Capture the cell that displays the provided text and extract its (X, Y) central coordinate. 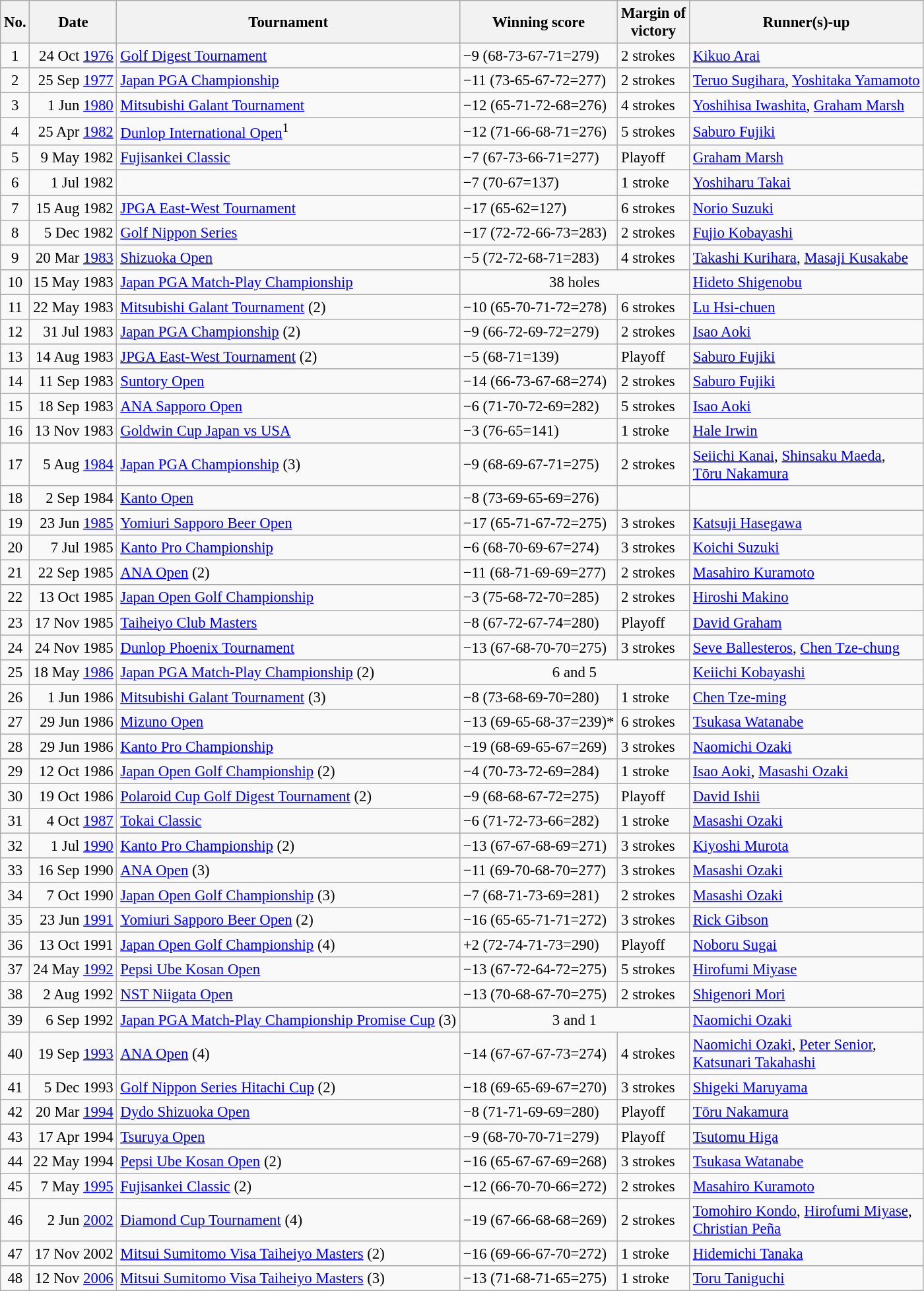
25 Sep 1977 (73, 81)
17 Nov 1985 (73, 622)
−9 (68-68-67-72=275) (539, 796)
NST Niigata Open (288, 995)
−13 (67-67-68-69=271) (539, 846)
31 (15, 821)
Kiyoshi Murota (807, 846)
15 (15, 406)
Yoshihisa Iwashita, Graham Marsh (807, 106)
David Graham (807, 622)
45 (15, 1186)
JPGA East-West Tournament (288, 208)
28 (15, 746)
Tsutomu Higa (807, 1137)
18 Sep 1983 (73, 406)
Japan PGA Championship (2) (288, 332)
6 and 5 (574, 672)
Fujisankei Classic (2) (288, 1186)
−9 (68-69-67-71=275) (539, 465)
Date (73, 22)
−16 (65-65-71-71=272) (539, 920)
22 Sep 1985 (73, 573)
47 (15, 1253)
Mitsui Sumitomo Visa Taiheiyo Masters (2) (288, 1253)
25 (15, 672)
1 Jul 1990 (73, 846)
13 Oct 1991 (73, 945)
20 (15, 548)
−6 (71-70-72-69=282) (539, 406)
7 Oct 1990 (73, 896)
2 (15, 81)
Japan Open Golf Championship (4) (288, 945)
−8 (71-71-69-69=280) (539, 1111)
−13 (69-65-68-37=239)* (539, 722)
−10 (65-70-71-72=278) (539, 307)
2 Aug 1992 (73, 995)
4 Oct 1987 (73, 821)
34 (15, 896)
−6 (71-72-73-66=282) (539, 821)
13 Oct 1985 (73, 598)
5 Aug 1984 (73, 465)
−3 (75-68-72-70=285) (539, 598)
19 (15, 523)
20 Mar 1994 (73, 1111)
Golf Nippon Series (288, 232)
Hiroshi Makino (807, 598)
22 (15, 598)
Mitsubishi Galant Tournament (2) (288, 307)
−3 (76-65=141) (539, 431)
Japan Open Golf Championship (288, 598)
31 Jul 1983 (73, 332)
1 Jul 1982 (73, 183)
7 (15, 208)
19 Sep 1993 (73, 1053)
Fujisankei Classic (288, 158)
Hale Irwin (807, 431)
13 Nov 1983 (73, 431)
23 (15, 622)
−6 (68-70-69-67=274) (539, 548)
Japan PGA Championship (3) (288, 465)
−13 (67-68-70-70=275) (539, 647)
Golf Nippon Series Hitachi Cup (2) (288, 1087)
−19 (68-69-65-67=269) (539, 746)
5 (15, 158)
15 Aug 1982 (73, 208)
ANA Open (2) (288, 573)
−4 (70-73-72-69=284) (539, 772)
Runner(s)-up (807, 22)
−8 (67-72-67-74=280) (539, 622)
Lu Hsi-chuen (807, 307)
−13 (67-72-64-72=275) (539, 970)
38 (15, 995)
Yomiuri Sapporo Beer Open (288, 523)
Yomiuri Sapporo Beer Open (2) (288, 920)
Shigenori Mori (807, 995)
16 Sep 1990 (73, 871)
14 (15, 381)
Rick Gibson (807, 920)
Isao Aoki, Masashi Ozaki (807, 772)
Pepsi Ube Kosan Open (2) (288, 1162)
43 (15, 1137)
17 (15, 465)
Naomichi Ozaki, Peter Senior, Katsunari Takahashi (807, 1053)
4 (15, 131)
−14 (67-67-67-73=274) (539, 1053)
24 (15, 647)
Goldwin Cup Japan vs USA (288, 431)
29 (15, 772)
Pepsi Ube Kosan Open (288, 970)
9 May 1982 (73, 158)
Japan Open Golf Championship (2) (288, 772)
JPGA East-West Tournament (2) (288, 356)
Winning score (539, 22)
Dunlop Phoenix Tournament (288, 647)
−8 (73-68-69-70=280) (539, 697)
No. (15, 22)
12 Oct 1986 (73, 772)
19 Oct 1986 (73, 796)
Kikuo Arai (807, 56)
Katsuji Hasegawa (807, 523)
Fujio Kobayashi (807, 232)
−16 (69-66-67-70=272) (539, 1253)
−17 (72-72-66-73=283) (539, 232)
36 (15, 945)
2 Jun 2002 (73, 1220)
24 Nov 1985 (73, 647)
Japan PGA Match-Play Championship (2) (288, 672)
Seiichi Kanai, Shinsaku Maeda, Tōru Nakamura (807, 465)
−5 (68-71=139) (539, 356)
12 Nov 2006 (73, 1278)
Margin ofvictory (653, 22)
16 (15, 431)
−7 (68-71-73-69=281) (539, 896)
22 May 1983 (73, 307)
Tōru Nakamura (807, 1111)
7 May 1995 (73, 1186)
44 (15, 1162)
−9 (68-70-70-71=279) (539, 1137)
20 Mar 1983 (73, 257)
3 and 1 (574, 1020)
13 (15, 356)
35 (15, 920)
Seve Ballesteros, Chen Tze-chung (807, 647)
Tokai Classic (288, 821)
Mitsubishi Galant Tournament (3) (288, 697)
27 (15, 722)
−14 (66-73-67-68=274) (539, 381)
Japan PGA Match-Play Championship (288, 282)
−17 (65-62=127) (539, 208)
−9 (66-72-69-72=279) (539, 332)
1 Jun 1986 (73, 697)
11 (15, 307)
2 Sep 1984 (73, 498)
−7 (67-73-66-71=277) (539, 158)
Tournament (288, 22)
41 (15, 1087)
Suntory Open (288, 381)
24 May 1992 (73, 970)
8 (15, 232)
6 (15, 183)
12 (15, 332)
Keiichi Kobayashi (807, 672)
38 holes (574, 282)
5 Dec 1993 (73, 1087)
Tsuruya Open (288, 1137)
42 (15, 1111)
Hirofumi Miyase (807, 970)
9 (15, 257)
Tomohiro Kondo, Hirofumi Miyase, Christian Peña (807, 1220)
Shigeki Maruyama (807, 1087)
Chen Tze-ming (807, 697)
23 Jun 1991 (73, 920)
−11 (73-65-67-72=277) (539, 81)
−9 (68-73-67-71=279) (539, 56)
Takashi Kurihara, Masaji Kusakabe (807, 257)
15 May 1983 (73, 282)
Hidemichi Tanaka (807, 1253)
−12 (71-66-68-71=276) (539, 131)
Mizuno Open (288, 722)
6 Sep 1992 (73, 1020)
Yoshiharu Takai (807, 183)
39 (15, 1020)
22 May 1994 (73, 1162)
Koichi Suzuki (807, 548)
Dunlop International Open1 (288, 131)
18 (15, 498)
Mitsubishi Galant Tournament (288, 106)
26 (15, 697)
−17 (65-71-67-72=275) (539, 523)
Hideto Shigenobu (807, 282)
24 Oct 1976 (73, 56)
−19 (67-66-68-68=269) (539, 1220)
17 Nov 2002 (73, 1253)
Japan Open Golf Championship (3) (288, 896)
+2 (72-74-71-73=290) (539, 945)
5 Dec 1982 (73, 232)
−18 (69-65-69-67=270) (539, 1087)
37 (15, 970)
Taiheiyo Club Masters (288, 622)
Teruo Sugihara, Yoshitaka Yamamoto (807, 81)
3 (15, 106)
Japan PGA Match-Play Championship Promise Cup (3) (288, 1020)
1 (15, 56)
Japan PGA Championship (288, 81)
Toru Taniguchi (807, 1278)
Kanto Pro Championship (2) (288, 846)
40 (15, 1053)
7 Jul 1985 (73, 548)
14 Aug 1983 (73, 356)
30 (15, 796)
Kanto Open (288, 498)
46 (15, 1220)
Noboru Sugai (807, 945)
ANA Open (3) (288, 871)
Shizuoka Open (288, 257)
Polaroid Cup Golf Digest Tournament (2) (288, 796)
Graham Marsh (807, 158)
−5 (72-72-68-71=283) (539, 257)
33 (15, 871)
17 Apr 1994 (73, 1137)
−12 (65-71-72-68=276) (539, 106)
32 (15, 846)
Norio Suzuki (807, 208)
−7 (70-67=137) (539, 183)
23 Jun 1985 (73, 523)
−13 (70-68-67-70=275) (539, 995)
ANA Open (4) (288, 1053)
−8 (73-69-65-69=276) (539, 498)
1 Jun 1980 (73, 106)
Diamond Cup Tournament (4) (288, 1220)
David Ishii (807, 796)
48 (15, 1278)
−11 (68-71-69-69=277) (539, 573)
18 May 1986 (73, 672)
−12 (66-70-70-66=272) (539, 1186)
Dydo Shizuoka Open (288, 1111)
−16 (65-67-67-69=268) (539, 1162)
21 (15, 573)
Mitsui Sumitomo Visa Taiheiyo Masters (3) (288, 1278)
−11 (69-70-68-70=277) (539, 871)
11 Sep 1983 (73, 381)
Golf Digest Tournament (288, 56)
ANA Sapporo Open (288, 406)
10 (15, 282)
−13 (71-68-71-65=275) (539, 1278)
25 Apr 1982 (73, 131)
